Extract the (x, y) coordinate from the center of the cell holding the provided text.  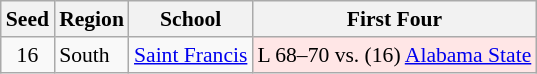
Seed (28, 19)
Region (92, 19)
Saint Francis (190, 55)
First Four (394, 19)
L 68–70 vs. (16) Alabama State (394, 55)
South (92, 55)
School (190, 19)
16 (28, 55)
